From the cell containing the given text, extract its center point as [x, y] coordinate. 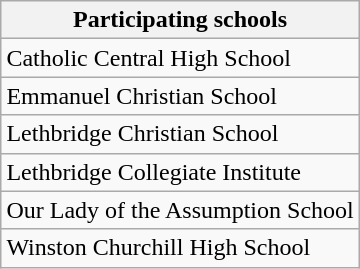
Our Lady of the Assumption School [180, 210]
Catholic Central High School [180, 58]
Emmanuel Christian School [180, 96]
Winston Churchill High School [180, 248]
Lethbridge Christian School [180, 134]
Participating schools [180, 20]
Lethbridge Collegiate Institute [180, 172]
